Detect which cell encompasses the target text, then output its (X, Y) center coordinate. 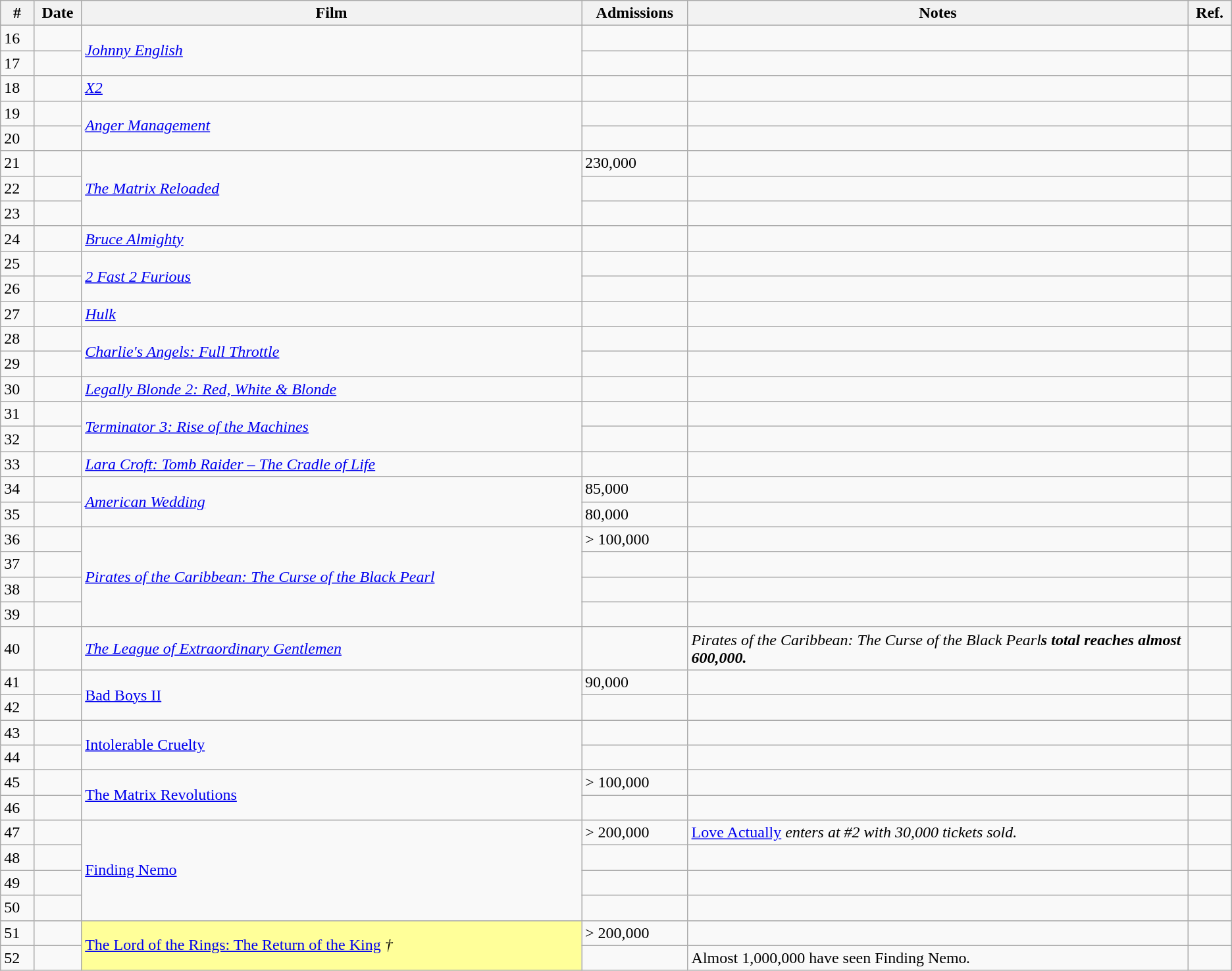
30 (17, 389)
31 (17, 414)
Admissions (635, 13)
Date (57, 13)
Finding Nemo (332, 870)
19 (17, 113)
Charlie's Angels: Full Throttle (332, 352)
20 (17, 138)
27 (17, 314)
90,000 (635, 682)
Anger Management (332, 126)
X2 (332, 88)
Ref. (1210, 13)
49 (17, 883)
40 (17, 648)
17 (17, 63)
26 (17, 288)
51 (17, 933)
Bad Boys II (332, 695)
33 (17, 464)
48 (17, 858)
23 (17, 213)
50 (17, 908)
Film (332, 13)
18 (17, 88)
Love Actually enters at #2 with 30,000 tickets sold. (938, 833)
52 (17, 958)
32 (17, 439)
46 (17, 808)
Bruce Almighty (332, 238)
The Lord of the Rings: The Return of the King † (332, 945)
The League of Extraordinary Gentlemen (332, 648)
37 (17, 564)
21 (17, 163)
45 (17, 783)
36 (17, 539)
16 (17, 38)
The Matrix Revolutions (332, 795)
42 (17, 707)
Pirates of the Caribbean: The Curse of the Black Pearls total reaches almost 600,000. (938, 648)
22 (17, 188)
28 (17, 339)
44 (17, 758)
2 Fast 2 Furious (332, 276)
# (17, 13)
Legally Blonde 2: Red, White & Blonde (332, 389)
29 (17, 364)
Intolerable Cruelty (332, 745)
43 (17, 733)
24 (17, 238)
Lara Croft: Tomb Raider – The Cradle of Life (332, 464)
25 (17, 263)
Pirates of the Caribbean: The Curse of the Black Pearl (332, 577)
Almost 1,000,000 have seen Finding Nemo. (938, 958)
Hulk (332, 314)
Johnny English (332, 51)
Terminator 3: Rise of the Machines (332, 427)
Notes (938, 13)
34 (17, 489)
230,000 (635, 163)
85,000 (635, 489)
38 (17, 589)
80,000 (635, 514)
47 (17, 833)
41 (17, 682)
American Wedding (332, 502)
39 (17, 614)
The Matrix Reloaded (332, 188)
35 (17, 514)
